Output the (X, Y) coordinate of the center of the cell containing the given text.  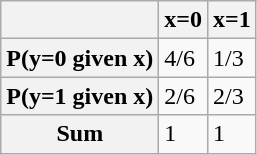
2/6 (184, 96)
1/3 (232, 58)
x=0 (184, 20)
Sum (80, 134)
P(y=0 given x) (80, 58)
P(y=1 given x) (80, 96)
2/3 (232, 96)
x=1 (232, 20)
4/6 (184, 58)
